Search for the cell housing the specified text and yield its [x, y] center coordinate. 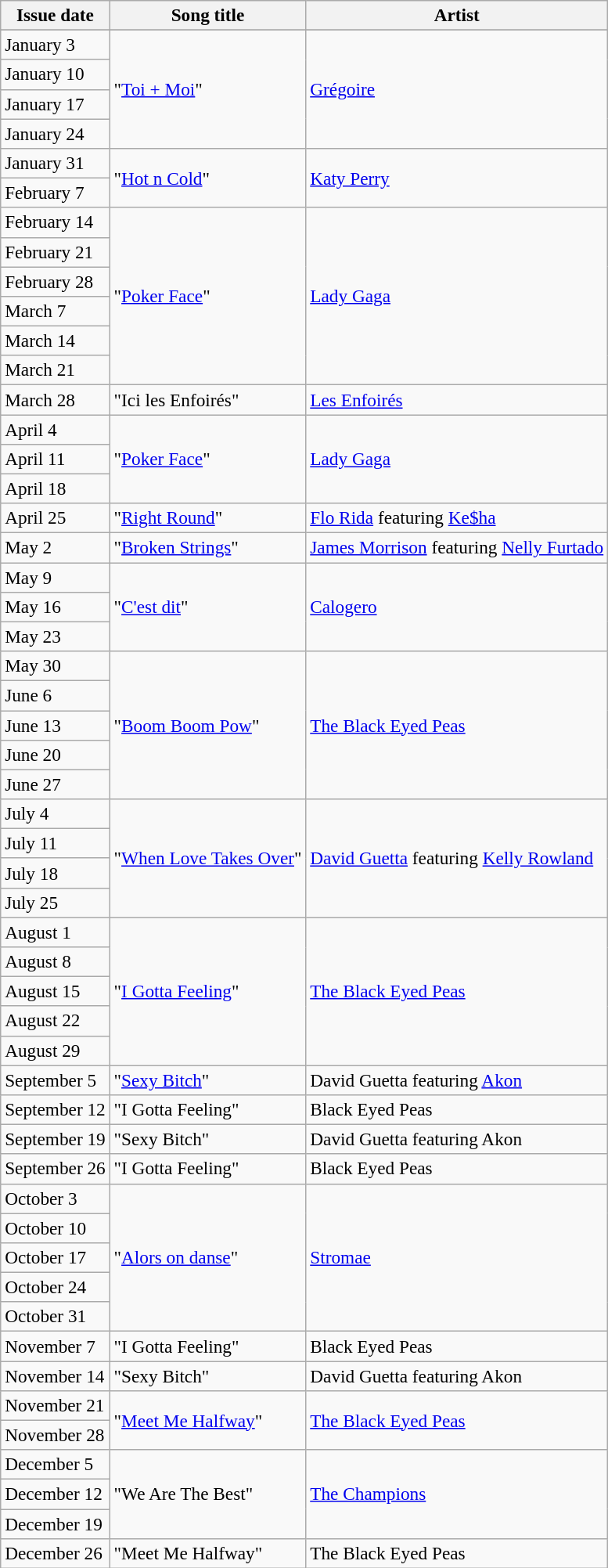
"Hot n Cold" [208, 178]
"When Love Takes Over" [208, 858]
September 26 [55, 1169]
"Boom Boom Pow" [208, 725]
November 7 [55, 1346]
"We Are The Best" [208, 1494]
Song title [208, 15]
January 3 [55, 45]
February 7 [55, 193]
October 24 [55, 1287]
"Alors on danse" [208, 1257]
May 23 [55, 636]
March 14 [55, 341]
January 17 [55, 104]
Calogero [457, 606]
Katy Perry [457, 178]
James Morrison featuring Nelly Furtado [457, 547]
October 31 [55, 1317]
January 31 [55, 163]
June 27 [55, 784]
Artist [457, 15]
March 7 [55, 311]
May 2 [55, 547]
April 18 [55, 488]
May 9 [55, 577]
"Right Round" [208, 518]
December 26 [55, 1553]
October 10 [55, 1227]
July 25 [55, 903]
Issue date [55, 15]
April 11 [55, 459]
Grégoire [457, 89]
January 10 [55, 74]
January 24 [55, 133]
July 18 [55, 873]
"C'est dit" [208, 606]
July 4 [55, 813]
Les Enfoirés [457, 399]
David Guetta featuring Kelly Rowland [457, 858]
August 15 [55, 991]
Stromae [457, 1257]
June 13 [55, 725]
May 16 [55, 607]
"Ici les Enfoirés" [208, 399]
"Broken Strings" [208, 547]
September 12 [55, 1109]
May 30 [55, 665]
September 19 [55, 1139]
February 28 [55, 281]
"Toi + Moi" [208, 89]
The Champions [457, 1494]
October 3 [55, 1199]
March 28 [55, 399]
November 14 [55, 1375]
February 21 [55, 252]
October 17 [55, 1257]
December 5 [55, 1465]
April 25 [55, 518]
August 22 [55, 1021]
December 12 [55, 1494]
June 6 [55, 695]
November 21 [55, 1405]
December 19 [55, 1523]
March 21 [55, 370]
April 4 [55, 429]
February 14 [55, 222]
Flo Rida featuring Ke$ha [457, 518]
August 1 [55, 932]
August 29 [55, 1051]
July 11 [55, 843]
September 5 [55, 1080]
June 20 [55, 755]
August 8 [55, 961]
November 28 [55, 1435]
